Detect which cell encompasses the target text, then output its [X, Y] center coordinate. 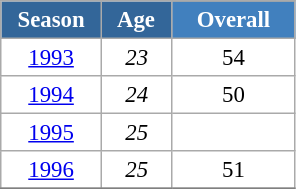
Overall [234, 20]
54 [234, 58]
51 [234, 170]
24 [136, 95]
Age [136, 20]
1996 [52, 170]
1994 [52, 95]
50 [234, 95]
Season [52, 20]
1993 [52, 58]
23 [136, 58]
1995 [52, 133]
